Detect which cell encompasses the target text, then output its [X, Y] center coordinate. 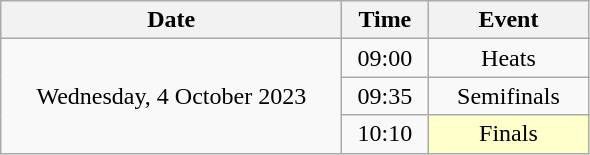
Finals [508, 134]
09:00 [385, 58]
10:10 [385, 134]
Semifinals [508, 96]
Time [385, 20]
09:35 [385, 96]
Event [508, 20]
Heats [508, 58]
Wednesday, 4 October 2023 [172, 96]
Date [172, 20]
